Scan for the cell matching the given text and deliver its (x, y) coordinate at center. 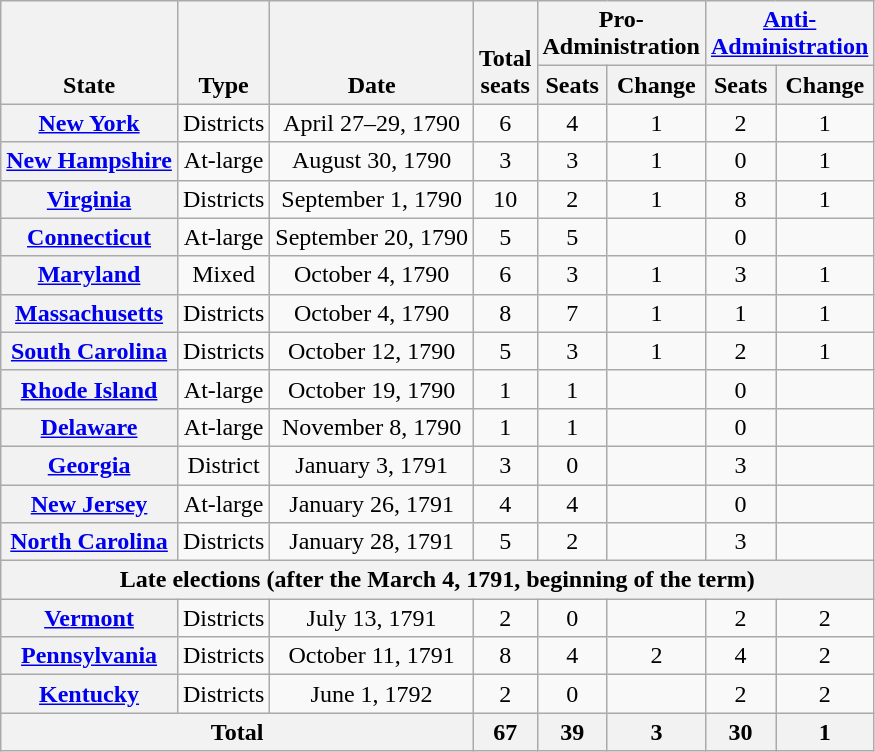
South Carolina (90, 351)
District (223, 465)
January 26, 1791 (372, 503)
Maryland (90, 275)
August 30, 1790 (372, 161)
Late elections (after the March 4, 1791, beginning of the term) (438, 580)
Pennsylvania (90, 656)
Virginia (90, 199)
State (90, 52)
New York (90, 123)
Totalseats (505, 52)
Mixed (223, 275)
Date (372, 52)
Total (238, 732)
October 12, 1790 (372, 351)
Rhode Island (90, 389)
7 (572, 313)
April 27–29, 1790 (372, 123)
October 11, 1791 (372, 656)
Massachusetts (90, 313)
October 19, 1790 (372, 389)
Anti-Administration (789, 34)
10 (505, 199)
January 3, 1791 (372, 465)
Georgia (90, 465)
67 (505, 732)
November 8, 1790 (372, 427)
North Carolina (90, 542)
June 1, 1792 (372, 694)
Connecticut (90, 237)
January 28, 1791 (372, 542)
39 (572, 732)
Kentucky (90, 694)
Type (223, 52)
30 (740, 732)
Pro-Administration (621, 34)
July 13, 1791 (372, 618)
Vermont (90, 618)
September 1, 1790 (372, 199)
New Hampshire (90, 161)
New Jersey (90, 503)
Delaware (90, 427)
September 20, 1790 (372, 237)
